For the text-containing cell, return its midpoint in (X, Y) coordinate format. 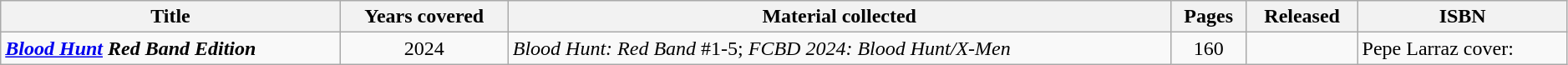
ISBN (1462, 17)
Blood Hunt Red Band Edition (170, 48)
160 (1208, 48)
2024 (424, 48)
Years covered (424, 17)
Released (1302, 17)
Pepe Larraz cover: (1462, 48)
Pages (1208, 17)
Blood Hunt: Red Band #1-5; FCBD 2024: Blood Hunt/X-Men (839, 48)
Material collected (839, 17)
Title (170, 17)
